For the text-containing cell, return its midpoint in (x, y) coordinate format. 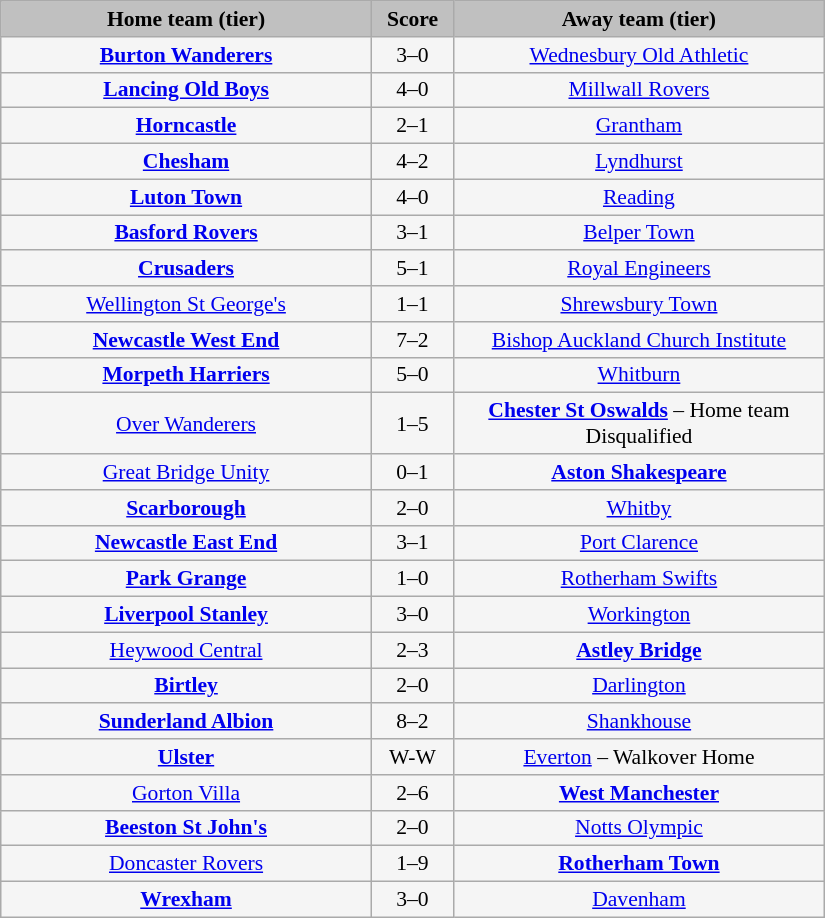
Over Wanderers (186, 424)
Workington (640, 615)
Everton – Walkover Home (640, 757)
Scarborough (186, 508)
Astley Bridge (640, 650)
Crusaders (186, 269)
Notts Olympic (640, 828)
2–3 (412, 650)
Bishop Auckland Church Institute (640, 340)
Millwall Rovers (640, 90)
Morpeth Harriers (186, 375)
Rotherham Town (640, 864)
8–2 (412, 722)
Horncastle (186, 126)
Wellington St George's (186, 304)
Lyndhurst (640, 162)
Rotherham Swifts (640, 579)
4–2 (412, 162)
1–9 (412, 864)
Wrexham (186, 900)
Belper Town (640, 233)
7–2 (412, 340)
2–1 (412, 126)
Shrewsbury Town (640, 304)
Liverpool Stanley (186, 615)
Port Clarence (640, 543)
0–1 (412, 472)
Heywood Central (186, 650)
2–6 (412, 793)
Beeston St John's (186, 828)
Sunderland Albion (186, 722)
Chester St Oswalds – Home team Disqualified (640, 424)
Whitburn (640, 375)
Park Grange (186, 579)
5–0 (412, 375)
Basford Rovers (186, 233)
Wednesbury Old Athletic (640, 55)
Gorton Villa (186, 793)
Darlington (640, 686)
Reading (640, 197)
Home team (tier) (186, 19)
Davenham (640, 900)
Newcastle East End (186, 543)
1–0 (412, 579)
Score (412, 19)
Newcastle West End (186, 340)
Away team (tier) (640, 19)
Lancing Old Boys (186, 90)
Grantham (640, 126)
Chesham (186, 162)
1–1 (412, 304)
1–5 (412, 424)
Luton Town (186, 197)
Great Bridge Unity (186, 472)
Shankhouse (640, 722)
Royal Engineers (640, 269)
5–1 (412, 269)
W-W (412, 757)
Birtley (186, 686)
Aston Shakespeare (640, 472)
Whitby (640, 508)
Doncaster Rovers (186, 864)
West Manchester (640, 793)
Burton Wanderers (186, 55)
Ulster (186, 757)
